Scan for the cell matching the given text and deliver its [x, y] coordinate at center. 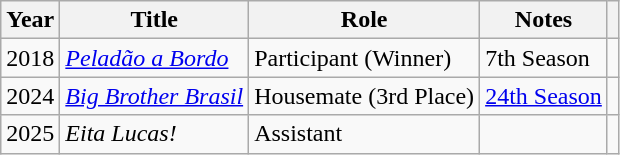
2025 [30, 134]
24th Season [544, 96]
Peladão a Bordo [154, 58]
2024 [30, 96]
Big Brother Brasil [154, 96]
7th Season [544, 58]
Assistant [364, 134]
Participant (Winner) [364, 58]
Notes [544, 20]
Role [364, 20]
2018 [30, 58]
Housemate (3rd Place) [364, 96]
Title [154, 20]
Eita Lucas! [154, 134]
Year [30, 20]
